Capture the cell that displays the provided text and extract its (X, Y) central coordinate. 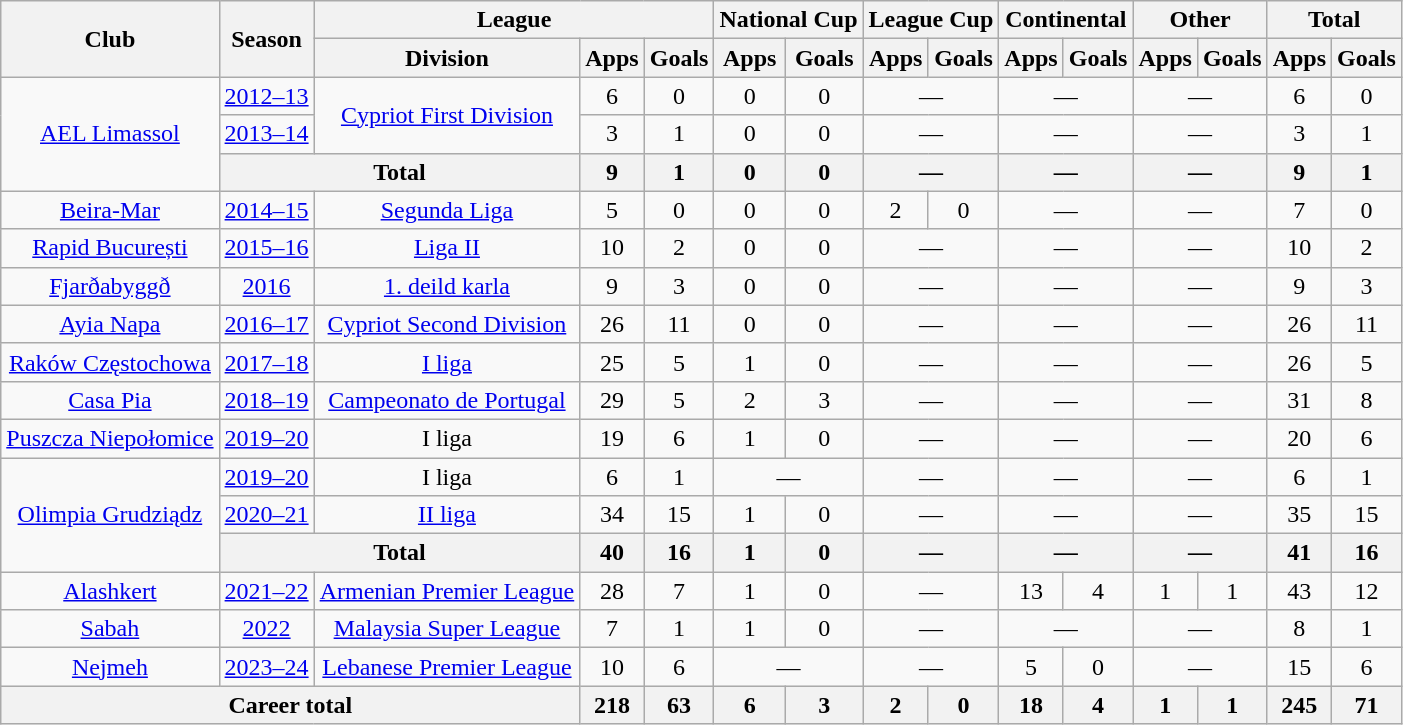
218 (612, 705)
Other (1200, 20)
28 (612, 591)
2017–18 (266, 362)
41 (1299, 553)
AEL Limassol (110, 134)
II liga (447, 515)
Season (266, 39)
43 (1299, 591)
2012–13 (266, 96)
31 (1299, 400)
2021–22 (266, 591)
13 (1031, 591)
Raków Częstochowa (110, 362)
Club (110, 39)
2013–14 (266, 134)
Fjarðabyggð (110, 286)
Cypriot First Division (447, 115)
245 (1299, 705)
71 (1367, 705)
Beira-Mar (110, 210)
2014–15 (266, 210)
18 (1031, 705)
Career total (290, 705)
2022 (266, 629)
29 (612, 400)
Division (447, 58)
63 (679, 705)
Malaysia Super League (447, 629)
League Cup (931, 20)
19 (612, 438)
Nejmeh (110, 667)
Sabah (110, 629)
Lebanese Premier League (447, 667)
Armenian Premier League (447, 591)
25 (612, 362)
Segunda Liga (447, 210)
League (514, 20)
2023–24 (266, 667)
12 (1367, 591)
Cypriot Second Division (447, 324)
2018–19 (266, 400)
Rapid București (110, 248)
Campeonato de Portugal (447, 400)
Alashkert (110, 591)
20 (1299, 438)
40 (612, 553)
1. deild karla (447, 286)
Ayia Napa (110, 324)
2015–16 (266, 248)
Olimpia Grudziądz (110, 515)
35 (1299, 515)
2016–17 (266, 324)
34 (612, 515)
Casa Pia (110, 400)
2016 (266, 286)
National Cup (788, 20)
2020–21 (266, 515)
Puszcza Niepołomice (110, 438)
Continental (1066, 20)
Liga II (447, 248)
